Detect which cell encompasses the target text, then output its [X, Y] center coordinate. 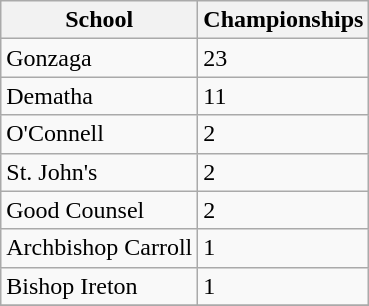
23 [284, 58]
Good Counsel [100, 210]
St. John's [100, 172]
School [100, 20]
Archbishop Carroll [100, 248]
Championships [284, 20]
Dematha [100, 96]
Bishop Ireton [100, 286]
11 [284, 96]
Gonzaga [100, 58]
O'Connell [100, 134]
